Determine the [x, y] coordinate at the center of the cell enclosing the given text.  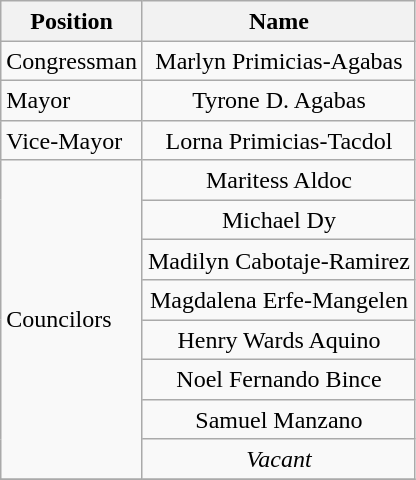
Vice-Mayor [72, 140]
Councilors [72, 320]
Michael Dy [278, 220]
Vacant [278, 459]
Madilyn Cabotaje-Ramirez [278, 260]
Mayor [72, 100]
Magdalena Erfe-Mangelen [278, 300]
Samuel Manzano [278, 419]
Henry Wards Aquino [278, 340]
Lorna Primicias-Tacdol [278, 140]
Marlyn Primicias-Agabas [278, 61]
Congressman [72, 61]
Name [278, 21]
Noel Fernando Bince [278, 379]
Maritess Aldoc [278, 180]
Position [72, 21]
Tyrone D. Agabas [278, 100]
